Pinpoint the cell where the given text exists, returning its [X, Y] midpoint coordinate. 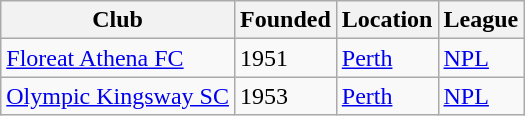
1953 [285, 96]
League [481, 20]
Club [118, 20]
Floreat Athena FC [118, 58]
Founded [285, 20]
Location [387, 20]
1951 [285, 58]
Olympic Kingsway SC [118, 96]
